Detect which cell encompasses the target text, then output its [X, Y] center coordinate. 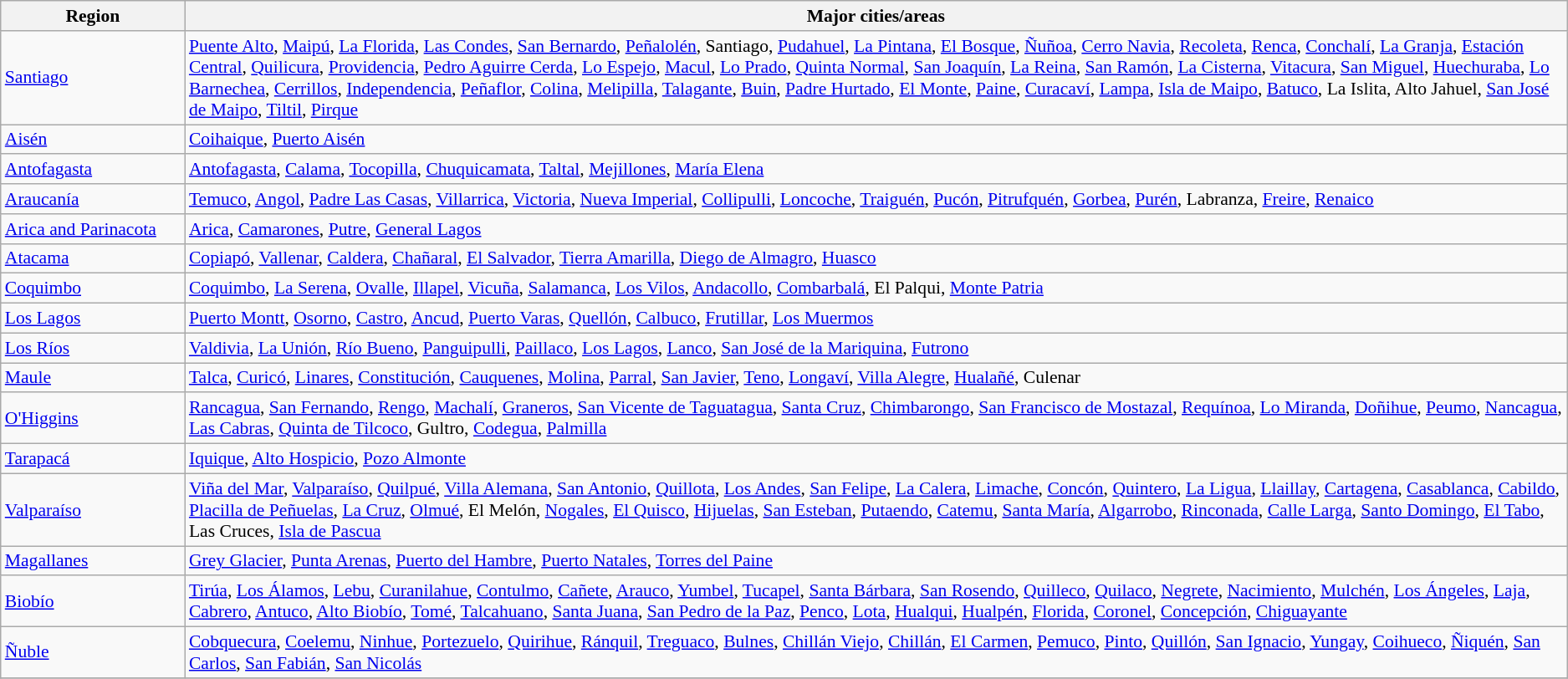
Major cities/areas [876, 16]
Coquimbo [93, 288]
Valdivia, La Unión, Río Bueno, Panguipulli, Paillaco, Los Lagos, Lanco, San José de la Mariquina, Futrono [876, 348]
Los Ríos [93, 348]
Los Lagos [93, 319]
Aisén [93, 140]
Arica and Parinacota [93, 229]
Araucanía [93, 199]
Region [93, 16]
Antofagasta [93, 170]
Arica, Camarones, Putre, General Lagos [876, 229]
Talca, Curicó, Linares, Constitución, Cauquenes, Molina, Parral, San Javier, Teno, Longaví, Villa Alegre, Hualañé, Culenar [876, 378]
Antofagasta, Calama, Tocopilla, Chuquicamata, Taltal, Mejillones, María Elena [876, 170]
O'Higgins [93, 418]
Coihaique, Puerto Aisén [876, 140]
Atacama [93, 258]
Maule [93, 378]
Ñuble [93, 652]
Coquimbo, La Serena, Ovalle, Illapel, Vicuña, Salamanca, Los Vilos, Andacollo, Combarbalá, El Palqui, Monte Patria [876, 288]
Grey Glacier, Punta Arenas, Puerto del Hambre, Puerto Natales, Torres del Paine [876, 561]
Biobío [93, 602]
Copiapó, Vallenar, Caldera, Chañaral, El Salvador, Tierra Amarilla, Diego de Almagro, Huasco [876, 258]
Iquique, Alto Hospicio, Pozo Almonte [876, 459]
Santiago [93, 78]
Puerto Montt, Osorno, Castro, Ancud, Puerto Varas, Quellón, Calbuco, Frutillar, Los Muermos [876, 319]
Magallanes [93, 561]
Valparaíso [93, 510]
Tarapacá [93, 459]
